Output the (X, Y) coordinate of the center of the cell containing the given text.  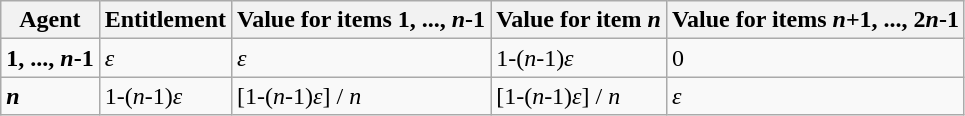
1, ..., n-1 (50, 58)
0 (815, 58)
Entitlement (165, 20)
n (50, 96)
Value for items n+1, ..., 2n-1 (815, 20)
Agent (50, 20)
Value for item n (579, 20)
Value for items 1, ..., n-1 (362, 20)
